Determine the [x, y] coordinate at the center of the cell enclosing the given text.  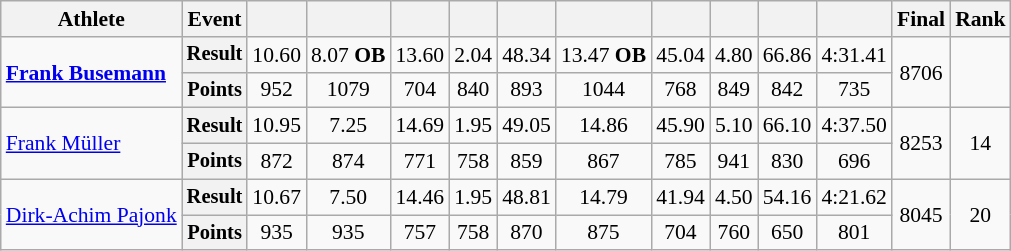
859 [526, 162]
874 [348, 162]
14.86 [604, 126]
14 [980, 144]
10.95 [276, 126]
840 [473, 90]
757 [420, 233]
Frank Busemann [92, 72]
Frank Müller [92, 144]
13.47 OB [604, 55]
875 [604, 233]
893 [526, 90]
Final [921, 19]
870 [526, 233]
768 [680, 90]
7.25 [348, 126]
8.07 OB [348, 55]
735 [854, 90]
7.50 [348, 197]
4.50 [734, 197]
14.79 [604, 197]
48.81 [526, 197]
1079 [348, 90]
8253 [921, 144]
867 [604, 162]
760 [734, 233]
4.80 [734, 55]
771 [420, 162]
Rank [980, 19]
5.10 [734, 126]
54.16 [788, 197]
830 [788, 162]
8045 [921, 214]
Dirk-Achim Pajonk [92, 214]
842 [788, 90]
872 [276, 162]
48.34 [526, 55]
45.90 [680, 126]
13.60 [420, 55]
49.05 [526, 126]
952 [276, 90]
14.69 [420, 126]
801 [854, 233]
4:37.50 [854, 126]
10.67 [276, 197]
650 [788, 233]
941 [734, 162]
20 [980, 214]
66.10 [788, 126]
849 [734, 90]
45.04 [680, 55]
Event [215, 19]
8706 [921, 72]
696 [854, 162]
10.60 [276, 55]
66.86 [788, 55]
1044 [604, 90]
4:31.41 [854, 55]
Athlete [92, 19]
41.94 [680, 197]
4:21.62 [854, 197]
785 [680, 162]
2.04 [473, 55]
14.46 [420, 197]
